Locate the cell with the specified text and output its (x, y) center coordinate. 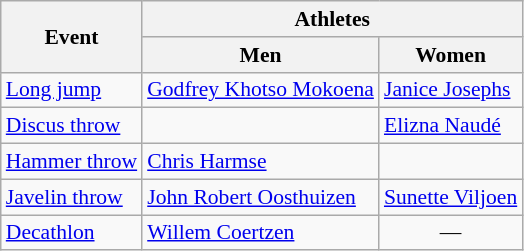
Long jump (72, 90)
— (450, 233)
Godfrey Khotso Mokoena (260, 90)
Event (72, 36)
Willem Coertzen (260, 233)
Janice Josephs (450, 90)
Elizna Naudé (450, 126)
John Robert Oosthuizen (260, 197)
Decathlon (72, 233)
Women (450, 55)
Athletes (332, 19)
Sunette Viljoen (450, 197)
Discus throw (72, 126)
Men (260, 55)
Chris Harmse (260, 162)
Hammer throw (72, 162)
Javelin throw (72, 197)
